Find where the given text appears and provide that cell's center as [x, y] coordinate. 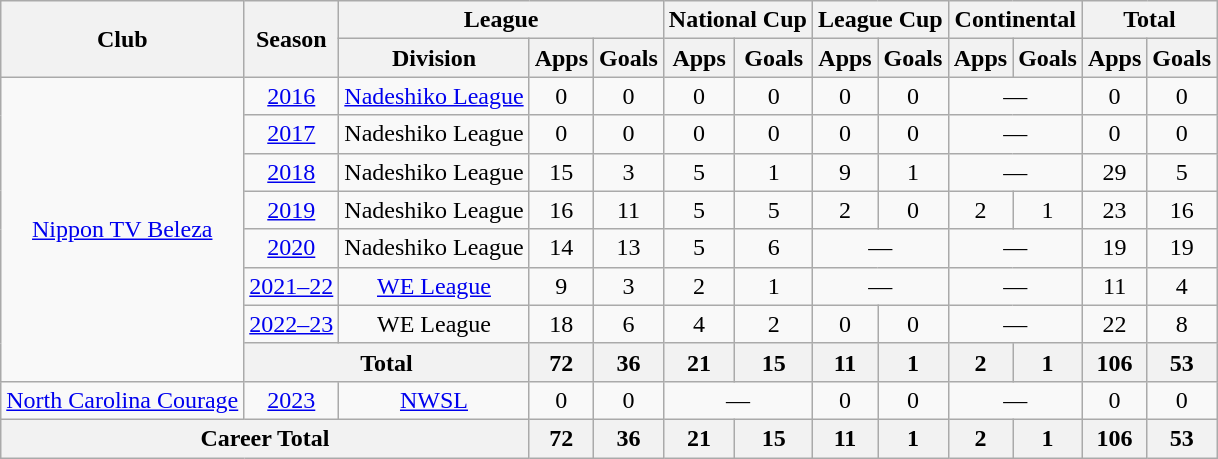
8 [1182, 324]
2019 [292, 210]
NWSL [434, 400]
Career Total [265, 438]
2023 [292, 400]
Nippon TV Beleza [122, 229]
Continental [1015, 20]
2020 [292, 248]
29 [1114, 172]
13 [629, 248]
14 [561, 248]
Club [122, 39]
League [502, 20]
2016 [292, 96]
2018 [292, 172]
18 [561, 324]
23 [1114, 210]
Division [434, 58]
Season [292, 39]
National Cup [738, 20]
League Cup [880, 20]
22 [1114, 324]
2017 [292, 134]
2022–23 [292, 324]
North Carolina Courage [122, 400]
2021–22 [292, 286]
